Find where the given text appears and provide that cell's center as [X, Y] coordinate. 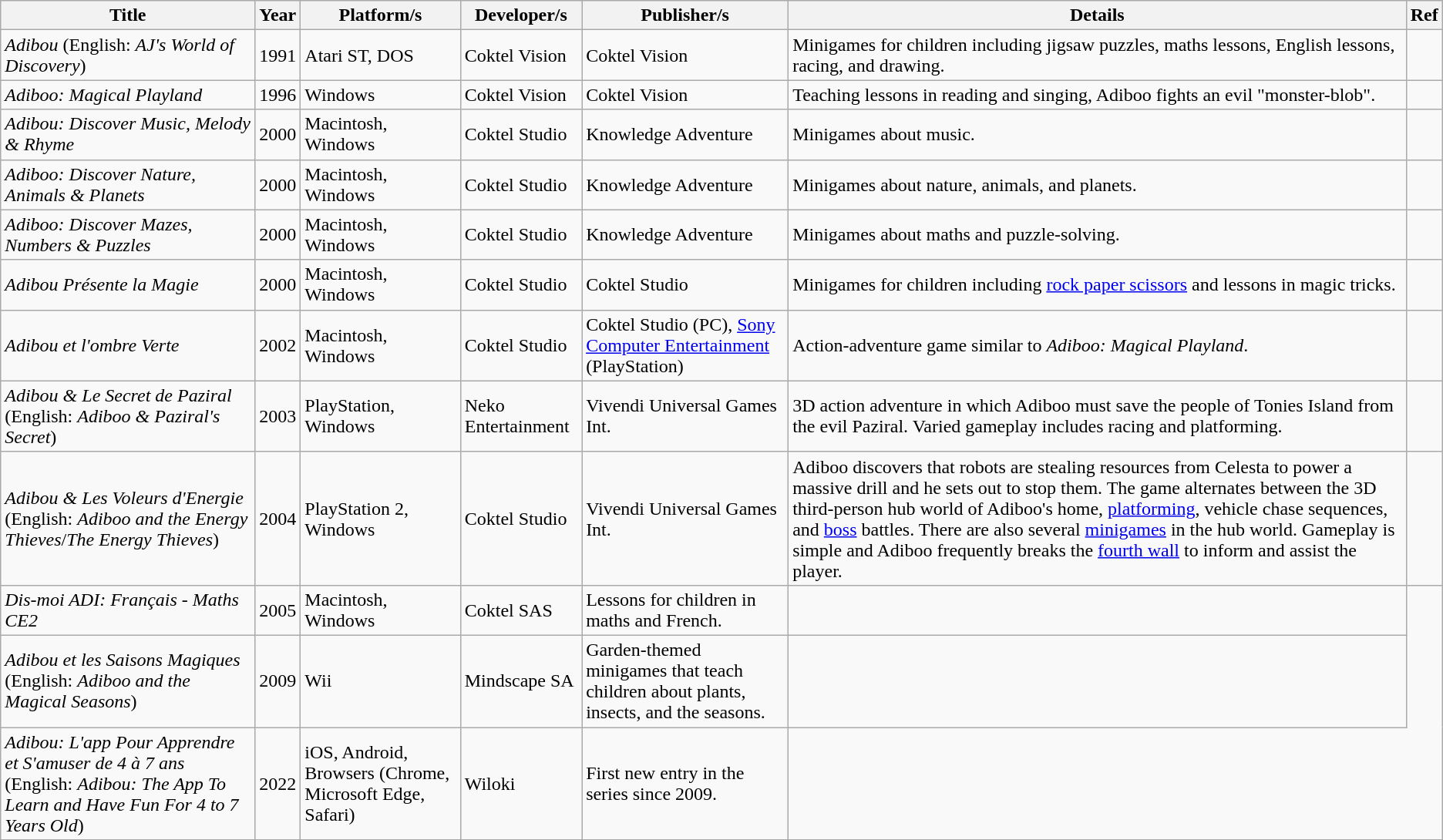
2022 [277, 784]
Minigames for children including jigsaw puzzles, maths lessons, English lessons, racing, and drawing. [1098, 55]
Details [1098, 15]
Title [128, 15]
PlayStation 2, Windows [381, 518]
Neko Entertainment [521, 416]
2003 [277, 416]
Lessons for children in maths and French. [685, 610]
Ref [1424, 15]
Adibou Présente la Magie [128, 285]
Adibou (English: AJ's World of Discovery) [128, 55]
Windows [381, 95]
Adibou: L'app Pour Apprendre et S'amuser de 4 à 7 ans (English: Adibou: The App To Learn and Have Fun For 4 to 7 Years Old) [128, 784]
Developer/s [521, 15]
Wii [381, 681]
Action-adventure game similar to Adiboo: Magical Playland. [1098, 345]
Adibou & Le Secret de Paziral (English: Adiboo & Paziral's Secret) [128, 416]
Minigames about nature, animals, and planets. [1098, 185]
iOS, Android, Browsers (Chrome, Microsoft Edge, Safari) [381, 784]
2009 [277, 681]
2004 [277, 518]
Mindscape SA [521, 681]
Coktel SAS [521, 610]
Platform/s [381, 15]
Adibou & Les Voleurs d'Energie (English: Adiboo and the Energy Thieves/The Energy Thieves) [128, 518]
Adibou et l'ombre Verte [128, 345]
Wiloki [521, 784]
Minigames about maths and puzzle-solving. [1098, 234]
Coktel Studio (PC), Sony Computer Entertainment (PlayStation) [685, 345]
Year [277, 15]
Adiboo: Discover Mazes, Numbers & Puzzles [128, 234]
PlayStation, Windows [381, 416]
First new entry in the series since 2009. [685, 784]
2005 [277, 610]
Adiboo: Discover Nature, Animals & Planets [128, 185]
Garden-themed minigames that teach children about plants, insects, and the seasons. [685, 681]
Dis-moi ADI: Français - Maths CE2 [128, 610]
Minigames for children including rock paper scissors and lessons in magic tricks. [1098, 285]
Atari ST, DOS [381, 55]
1991 [277, 55]
Minigames about music. [1098, 134]
Teaching lessons in reading and singing, Adiboo fights an evil "monster-blob". [1098, 95]
Publisher/s [685, 15]
2002 [277, 345]
3D action adventure in which Adiboo must save the people of Tonies Island from the evil Paziral. Varied gameplay includes racing and platforming. [1098, 416]
Adibou et les Saisons Magiques (English: Adiboo and the Magical Seasons) [128, 681]
1996 [277, 95]
Adiboo: Magical Playland [128, 95]
Adibou: Discover Music, Melody & Rhyme [128, 134]
